Find where the given text appears and provide that cell's center as (x, y) coordinate. 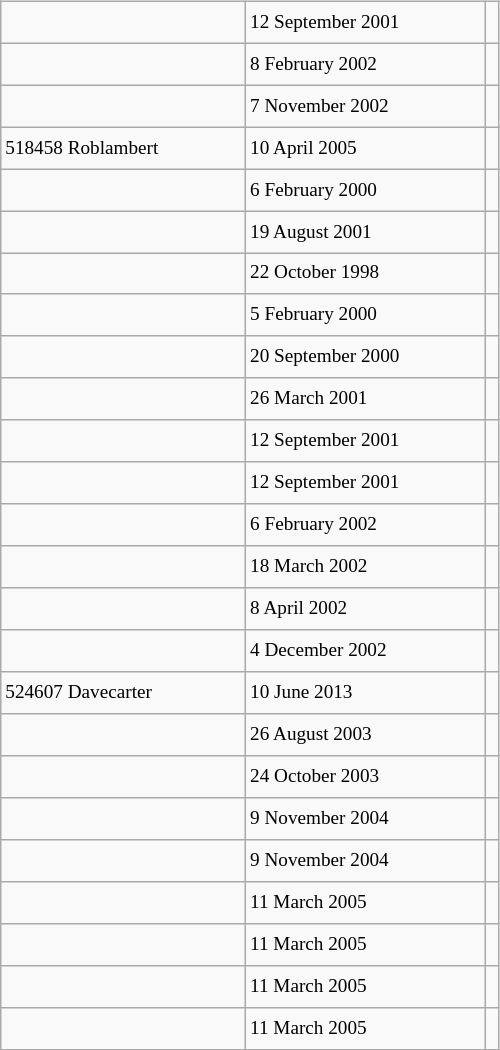
10 April 2005 (366, 148)
18 March 2002 (366, 567)
524607 Davecarter (124, 693)
518458 Roblambert (124, 148)
6 February 2002 (366, 525)
4 December 2002 (366, 651)
6 February 2000 (366, 190)
22 October 1998 (366, 274)
8 February 2002 (366, 64)
26 August 2003 (366, 735)
7 November 2002 (366, 106)
19 August 2001 (366, 232)
24 October 2003 (366, 777)
10 June 2013 (366, 693)
26 March 2001 (366, 399)
20 September 2000 (366, 357)
8 April 2002 (366, 609)
5 February 2000 (366, 315)
